Locate the cell with the specified text and output its (X, Y) center coordinate. 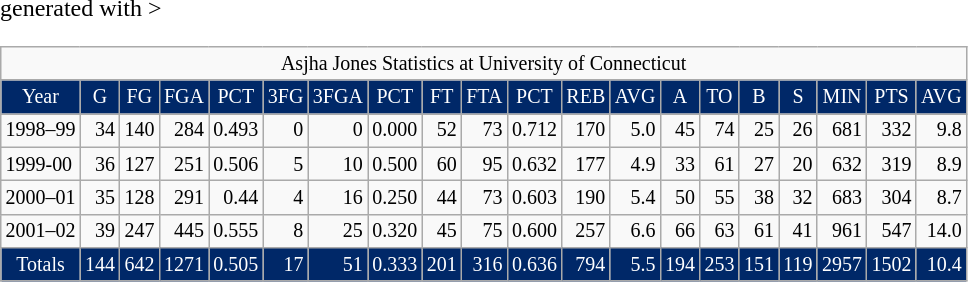
2000–01 (40, 198)
257 (586, 230)
0.632 (534, 164)
5 (286, 164)
B (758, 96)
0.636 (534, 264)
27 (758, 164)
FTA (485, 96)
44 (442, 198)
632 (842, 164)
681 (842, 130)
8 (286, 230)
304 (892, 198)
S (798, 96)
34 (100, 130)
2001–02 (40, 230)
4.9 (635, 164)
16 (338, 198)
55 (720, 198)
Asjha Jones Statistics at University of Connecticut (484, 64)
10 (338, 164)
TO (720, 96)
PTS (892, 96)
51 (338, 264)
251 (184, 164)
52 (442, 130)
170 (586, 130)
128 (140, 198)
3FGA (338, 96)
0.555 (236, 230)
60 (442, 164)
0.320 (395, 230)
0.493 (236, 130)
REB (586, 96)
10.4 (941, 264)
247 (140, 230)
36 (100, 164)
G (100, 96)
0.333 (395, 264)
95 (485, 164)
33 (680, 164)
1999-00 (40, 164)
66 (680, 230)
3FG (286, 96)
201 (442, 264)
194 (680, 264)
1502 (892, 264)
0.603 (534, 198)
316 (485, 264)
642 (140, 264)
0.600 (534, 230)
0.506 (236, 164)
17 (286, 264)
5.5 (635, 264)
291 (184, 198)
332 (892, 130)
FT (442, 96)
140 (140, 130)
75 (485, 230)
0.712 (534, 130)
0.500 (395, 164)
39 (100, 230)
8.7 (941, 198)
8.9 (941, 164)
253 (720, 264)
445 (184, 230)
961 (842, 230)
190 (586, 198)
FGA (184, 96)
32 (798, 198)
0.505 (236, 264)
2957 (842, 264)
177 (586, 164)
0.44 (236, 198)
127 (140, 164)
547 (892, 230)
Year (40, 96)
14.0 (941, 230)
5.0 (635, 130)
20 (798, 164)
1998–99 (40, 130)
319 (892, 164)
A (680, 96)
41 (798, 230)
0.250 (395, 198)
284 (184, 130)
683 (842, 198)
119 (798, 264)
50 (680, 198)
Totals (40, 264)
63 (720, 230)
0.000 (395, 130)
144 (100, 264)
5.4 (635, 198)
74 (720, 130)
FG (140, 96)
MIN (842, 96)
9.8 (941, 130)
4 (286, 198)
26 (798, 130)
151 (758, 264)
6.6 (635, 230)
38 (758, 198)
794 (586, 264)
35 (100, 198)
1271 (184, 264)
